Return (X, Y) of the center of cell containing provided text 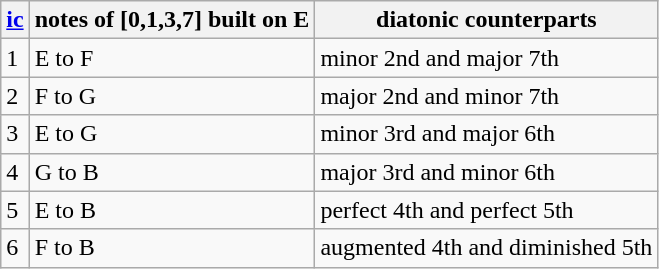
5 (15, 210)
E to B (172, 210)
major 3rd and minor 6th (486, 172)
minor 3rd and major 6th (486, 134)
ic (15, 20)
augmented 4th and diminished 5th (486, 248)
notes of [0,1,3,7] built on E (172, 20)
6 (15, 248)
perfect 4th and perfect 5th (486, 210)
3 (15, 134)
4 (15, 172)
major 2nd and minor 7th (486, 96)
E to F (172, 58)
G to B (172, 172)
minor 2nd and major 7th (486, 58)
F to B (172, 248)
F to G (172, 96)
diatonic counterparts (486, 20)
2 (15, 96)
1 (15, 58)
E to G (172, 134)
